Determine the [x, y] coordinate at the center of the cell enclosing the given text.  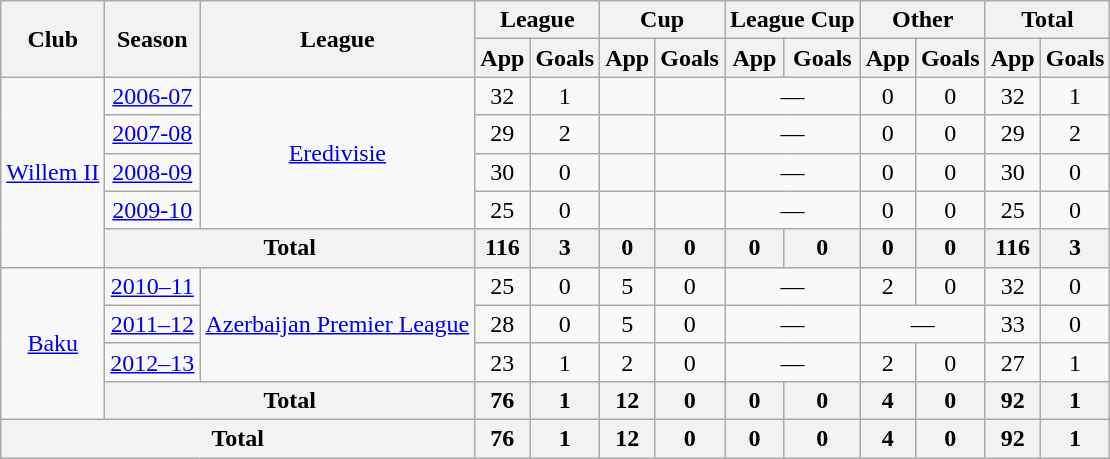
2009-10 [152, 210]
2006-07 [152, 96]
28 [502, 324]
Willem II [53, 172]
Eredivisie [338, 153]
2010–11 [152, 286]
2012–13 [152, 362]
Azerbaijan Premier League [338, 324]
Cup [662, 20]
2011–12 [152, 324]
2007-08 [152, 134]
23 [502, 362]
2008-09 [152, 172]
27 [1012, 362]
League Cup [792, 20]
Baku [53, 343]
Season [152, 39]
33 [1012, 324]
Other [922, 20]
Club [53, 39]
